Find where the given text appears and provide that cell's center as [x, y] coordinate. 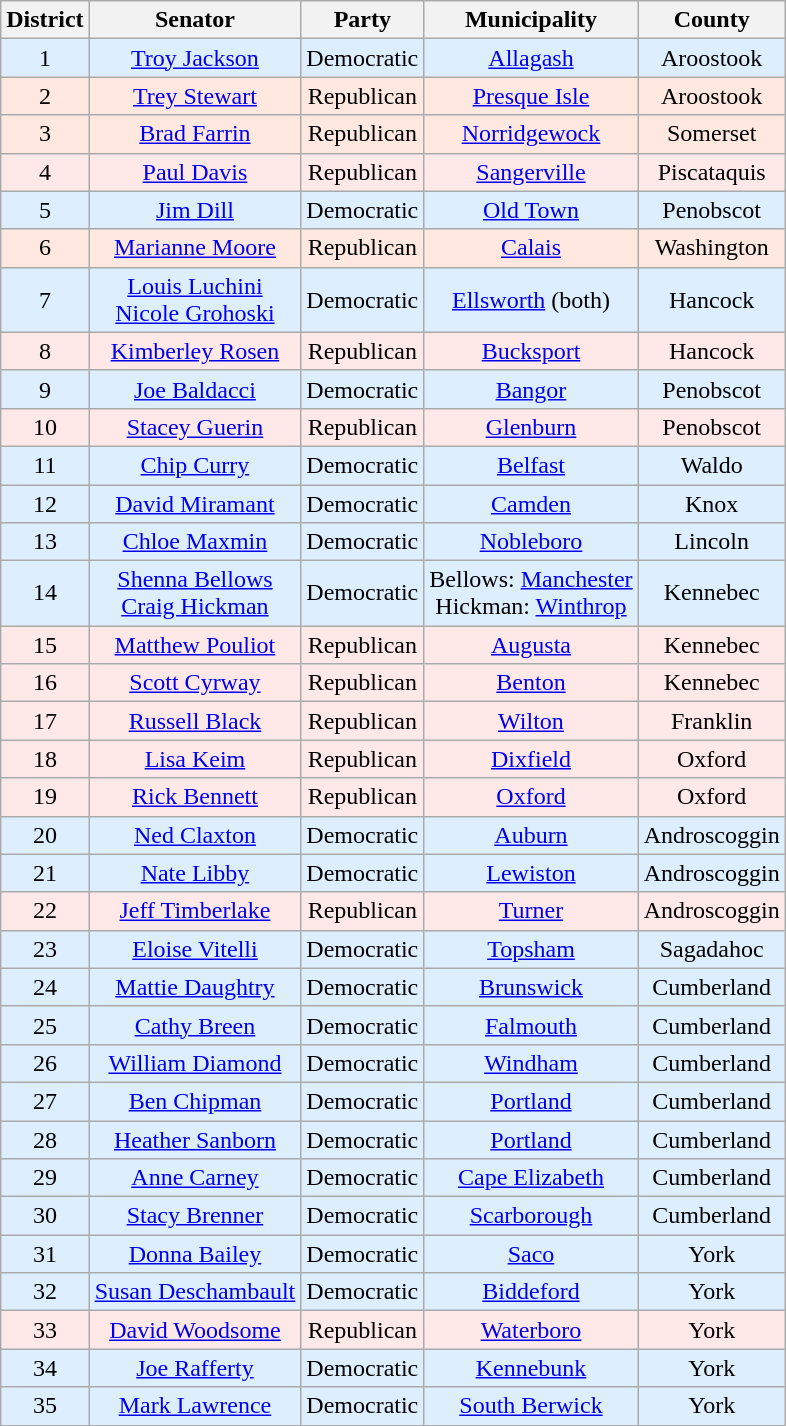
9 [45, 389]
11 [45, 465]
David Woodsome [195, 1330]
Kimberley Rosen [195, 351]
Brad Farrin [195, 134]
Donna Bailey [195, 1254]
20 [45, 835]
33 [45, 1330]
Nobleboro [531, 542]
Lisa Keim [195, 759]
13 [45, 542]
County [712, 20]
Camden [531, 503]
Scott Cyrway [195, 683]
Jeff Timberlake [195, 911]
Scarborough [531, 1216]
Turner [531, 911]
Falmouth [531, 1025]
Saco [531, 1254]
Belfast [531, 465]
Biddeford [531, 1292]
Benton [531, 683]
Mattie Daughtry [195, 987]
William Diamond [195, 1063]
Windham [531, 1063]
Old Town [531, 210]
6 [45, 248]
2 [45, 96]
Waldo [712, 465]
Shenna BellowsCraig Hickman [195, 594]
26 [45, 1063]
Ellsworth (both) [531, 300]
District [45, 20]
Lincoln [712, 542]
3 [45, 134]
David Miramant [195, 503]
Topsham [531, 949]
Anne Carney [195, 1178]
Somerset [712, 134]
Sagadahoc [712, 949]
Sangerville [531, 172]
Joe Baldacci [195, 389]
Eloise Vitelli [195, 949]
Trey Stewart [195, 96]
South Berwick [531, 1406]
22 [45, 911]
28 [45, 1139]
5 [45, 210]
Party [362, 20]
21 [45, 873]
Bellows: ManchesterHickman: Winthrop [531, 594]
8 [45, 351]
18 [45, 759]
Louis LuchiniNicole Grohoski [195, 300]
Nate Libby [195, 873]
12 [45, 503]
31 [45, 1254]
Auburn [531, 835]
Stacey Guerin [195, 427]
Presque Isle [531, 96]
Susan Deschambault [195, 1292]
Kennebunk [531, 1368]
Joe Rafferty [195, 1368]
Calais [531, 248]
Stacy Brenner [195, 1216]
10 [45, 427]
4 [45, 172]
15 [45, 645]
Lewiston [531, 873]
19 [45, 797]
35 [45, 1406]
Brunswick [531, 987]
Jim Dill [195, 210]
7 [45, 300]
Municipality [531, 20]
16 [45, 683]
Bucksport [531, 351]
Augusta [531, 645]
Knox [712, 503]
Bangor [531, 389]
Matthew Pouliot [195, 645]
Dixfield [531, 759]
Allagash [531, 58]
Chip Curry [195, 465]
34 [45, 1368]
29 [45, 1178]
24 [45, 987]
Rick Bennett [195, 797]
Cathy Breen [195, 1025]
Wilton [531, 721]
Ned Claxton [195, 835]
Piscataquis [712, 172]
Marianne Moore [195, 248]
14 [45, 594]
Troy Jackson [195, 58]
1 [45, 58]
Ben Chipman [195, 1101]
Franklin [712, 721]
Mark Lawrence [195, 1406]
23 [45, 949]
Washington [712, 248]
Norridgewock [531, 134]
25 [45, 1025]
Senator [195, 20]
Paul Davis [195, 172]
Glenburn [531, 427]
27 [45, 1101]
Waterboro [531, 1330]
32 [45, 1292]
Cape Elizabeth [531, 1178]
30 [45, 1216]
Chloe Maxmin [195, 542]
Russell Black [195, 721]
17 [45, 721]
Heather Sanborn [195, 1139]
